Return the (x, y) coordinate for the center point of the cell that contains the specified text.  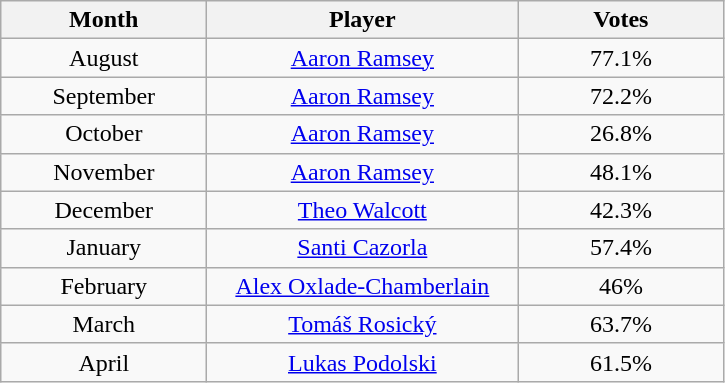
46% (621, 286)
Theo Walcott (362, 210)
October (104, 134)
77.1% (621, 58)
March (104, 324)
72.2% (621, 96)
61.5% (621, 362)
63.7% (621, 324)
January (104, 248)
Lukas Podolski (362, 362)
Tomáš Rosický (362, 324)
September (104, 96)
57.4% (621, 248)
Votes (621, 20)
February (104, 286)
Player (362, 20)
August (104, 58)
26.8% (621, 134)
48.1% (621, 172)
April (104, 362)
42.3% (621, 210)
Alex Oxlade-Chamberlain (362, 286)
December (104, 210)
Santi Cazorla (362, 248)
Month (104, 20)
November (104, 172)
